For the text-containing cell, return its midpoint in (x, y) coordinate format. 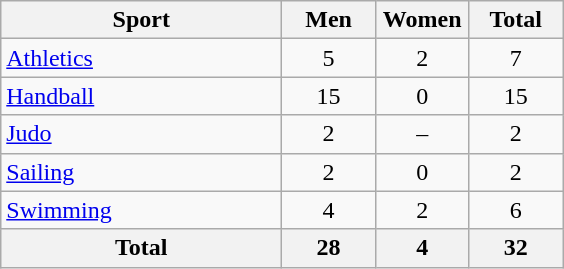
5 (329, 58)
6 (516, 210)
Sailing (142, 172)
Women (422, 20)
– (422, 134)
7 (516, 58)
Swimming (142, 210)
Men (329, 20)
Athletics (142, 58)
32 (516, 248)
Judo (142, 134)
Sport (142, 20)
Handball (142, 96)
28 (329, 248)
